Search for the cell housing the specified text and yield its (x, y) center coordinate. 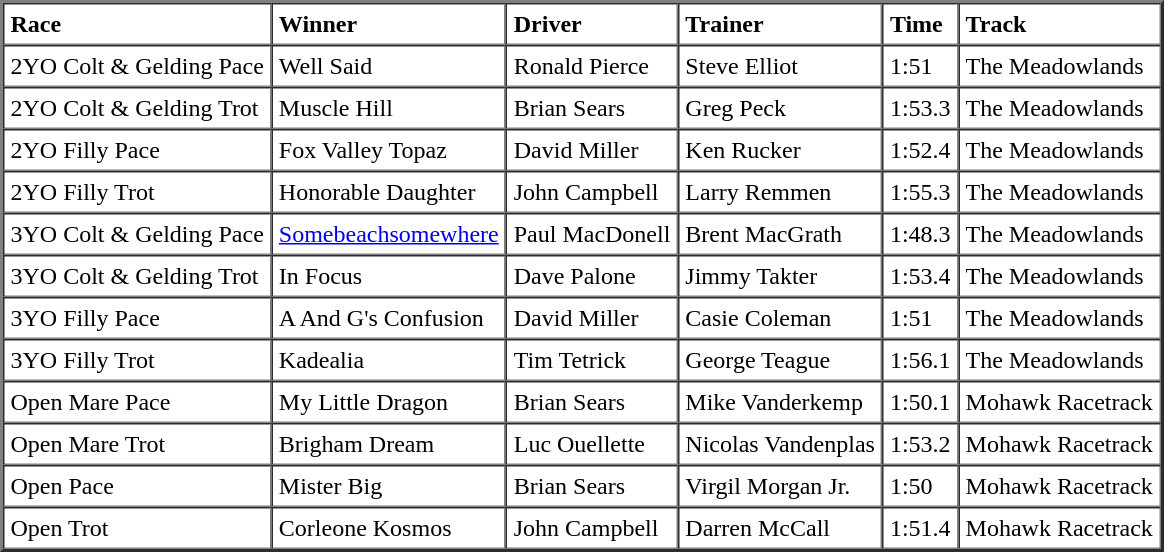
2YO Filly Pace (137, 150)
3YO Filly Pace (137, 318)
2YO Colt & Gelding Trot (137, 108)
Fox Valley Topaz (388, 150)
1:56.1 (920, 360)
Darren McCall (780, 528)
A And G's Confusion (388, 318)
Brigham Dream (388, 444)
Ken Rucker (780, 150)
1:51.4 (920, 528)
Tim Tetrick (592, 360)
Time (920, 24)
Jimmy Takter (780, 276)
Brent MacGrath (780, 234)
1:52.4 (920, 150)
Well Said (388, 66)
Track (1059, 24)
Luc Ouellette (592, 444)
Corleone Kosmos (388, 528)
1:53.4 (920, 276)
Open Trot (137, 528)
Winner (388, 24)
1:55.3 (920, 192)
Ronald Pierce (592, 66)
George Teague (780, 360)
Open Mare Pace (137, 402)
Honorable Daughter (388, 192)
In Focus (388, 276)
1:50.1 (920, 402)
2YO Filly Trot (137, 192)
Casie Coleman (780, 318)
Paul MacDonell (592, 234)
Open Mare Trot (137, 444)
Mister Big (388, 486)
Nicolas Vandenplas (780, 444)
3YO Colt & Gelding Pace (137, 234)
Trainer (780, 24)
1:53.2 (920, 444)
My Little Dragon (388, 402)
3YO Colt & Gelding Trot (137, 276)
3YO Filly Trot (137, 360)
1:48.3 (920, 234)
Steve Elliot (780, 66)
2YO Colt & Gelding Pace (137, 66)
Virgil Morgan Jr. (780, 486)
Muscle Hill (388, 108)
Driver (592, 24)
1:53.3 (920, 108)
Mike Vanderkemp (780, 402)
1:50 (920, 486)
Kadealia (388, 360)
Race (137, 24)
Larry Remmen (780, 192)
Somebeachsomewhere (388, 234)
Greg Peck (780, 108)
Dave Palone (592, 276)
Open Pace (137, 486)
